Provide the (X, Y) coordinate of the cell's center where the given text is located.  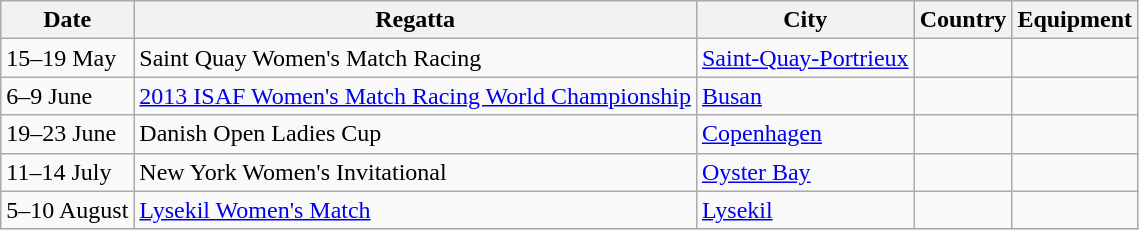
Saint Quay Women's Match Racing (416, 58)
Lysekil (805, 210)
Busan (805, 96)
Copenhagen (805, 134)
Oyster Bay (805, 172)
19–23 June (68, 134)
New York Women's Invitational (416, 172)
Lysekil Women's Match (416, 210)
11–14 July (68, 172)
2013 ISAF Women's Match Racing World Championship (416, 96)
Danish Open Ladies Cup (416, 134)
Regatta (416, 20)
5–10 August (68, 210)
Date (68, 20)
15–19 May (68, 58)
Saint-Quay-Portrieux (805, 58)
Equipment (1075, 20)
6–9 June (68, 96)
Country (963, 20)
City (805, 20)
